Pinpoint the cell where the given text exists, returning its [x, y] midpoint coordinate. 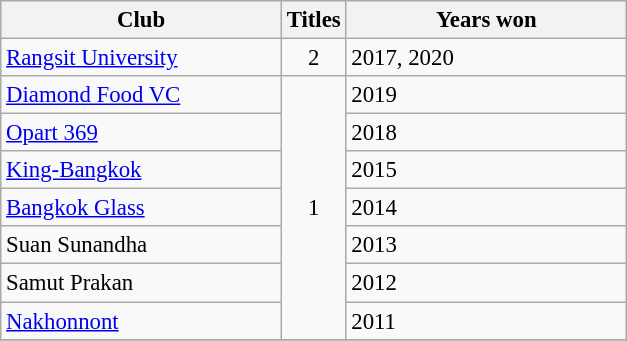
Suan Sunandha [142, 245]
2012 [486, 283]
2015 [486, 170]
Diamond Food VC [142, 95]
Bangkok Glass [142, 208]
2019 [486, 95]
Club [142, 20]
2 [314, 58]
Opart 369 [142, 133]
Years won [486, 20]
Rangsit University [142, 58]
Nakhonnont [142, 321]
1 [314, 208]
2014 [486, 208]
King-Bangkok [142, 170]
Samut Prakan [142, 283]
Titles [314, 20]
2011 [486, 321]
2017, 2020 [486, 58]
2013 [486, 245]
2018 [486, 133]
